Find where the given text appears and provide that cell's center as [X, Y] coordinate. 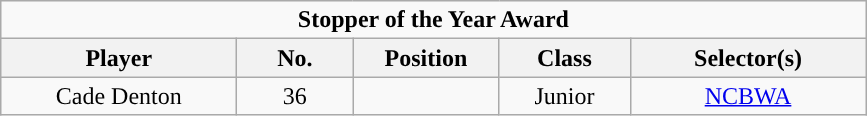
36 [295, 96]
Selector(s) [748, 58]
Junior [564, 96]
Position [426, 58]
NCBWA [748, 96]
No. [295, 58]
Player [119, 58]
Cade Denton [119, 96]
Class [564, 58]
Stopper of the Year Award [434, 20]
